Return [x, y] of the center of cell containing provided text 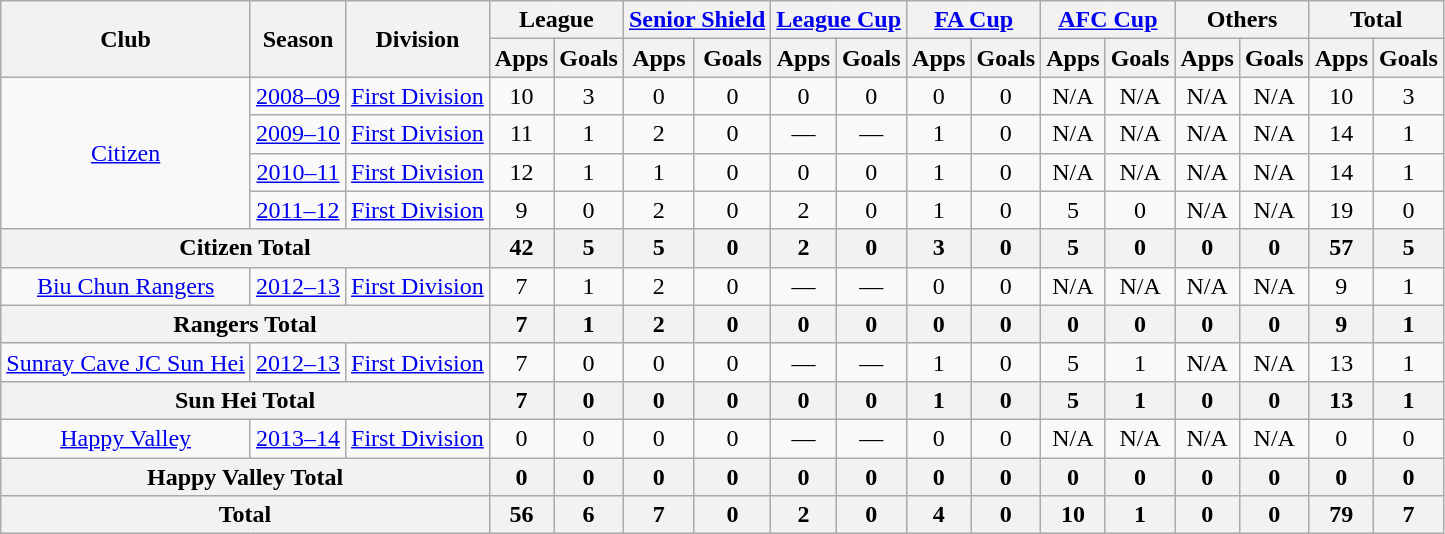
4 [939, 515]
FA Cup [974, 20]
Club [126, 39]
2013–14 [298, 438]
2010–11 [298, 172]
Citizen [126, 153]
12 [521, 172]
Others [1242, 20]
League [556, 20]
Happy Valley Total [246, 477]
Sun Hei Total [246, 400]
79 [1341, 515]
Senior Shield [696, 20]
AFC Cup [1108, 20]
Division [418, 39]
Rangers Total [246, 324]
57 [1341, 248]
2011–12 [298, 210]
19 [1341, 210]
Citizen Total [246, 248]
Happy Valley [126, 438]
11 [521, 134]
6 [589, 515]
Biu Chun Rangers [126, 286]
56 [521, 515]
42 [521, 248]
Season [298, 39]
League Cup [839, 20]
2008–09 [298, 96]
2009–10 [298, 134]
Sunray Cave JC Sun Hei [126, 362]
